Extract the (X, Y) coordinate from the center of the cell holding the provided text.  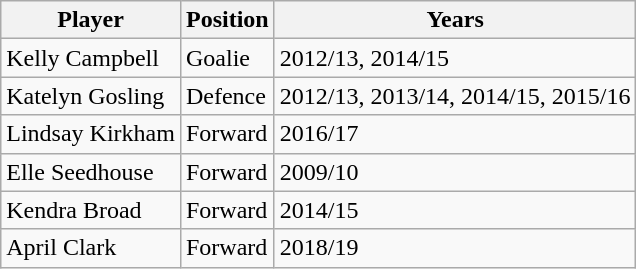
Katelyn Gosling (91, 96)
Elle Seedhouse (91, 172)
Years (455, 20)
April Clark (91, 248)
2009/10 (455, 172)
Defence (227, 96)
Lindsay Kirkham (91, 134)
2012/13, 2013/14, 2014/15, 2015/16 (455, 96)
Position (227, 20)
Player (91, 20)
2012/13, 2014/15 (455, 58)
2018/19 (455, 248)
2016/17 (455, 134)
Goalie (227, 58)
Kelly Campbell (91, 58)
2014/15 (455, 210)
Kendra Broad (91, 210)
